Find where the given text appears and provide that cell's center as (x, y) coordinate. 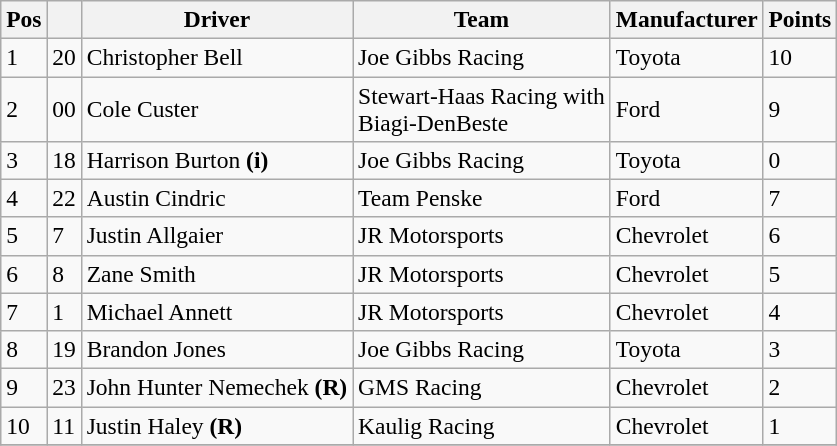
Pos (24, 19)
Harrison Burton (i) (216, 160)
John Hunter Nemechek (R) (216, 387)
Zane Smith (216, 274)
23 (64, 387)
Cole Custer (216, 108)
Justin Allgaier (216, 236)
Justin Haley (R) (216, 425)
0 (800, 160)
Austin Cindric (216, 198)
Michael Annett (216, 312)
18 (64, 160)
Driver (216, 19)
GMS Racing (482, 387)
11 (64, 425)
Kaulig Racing (482, 425)
20 (64, 57)
19 (64, 349)
Brandon Jones (216, 349)
Points (800, 19)
Stewart-Haas Racing withBiagi-DenBeste (482, 108)
Christopher Bell (216, 57)
00 (64, 108)
Team (482, 19)
22 (64, 198)
Team Penske (482, 198)
Manufacturer (686, 19)
